Output the (x, y) coordinate of the center of the cell containing the given text.  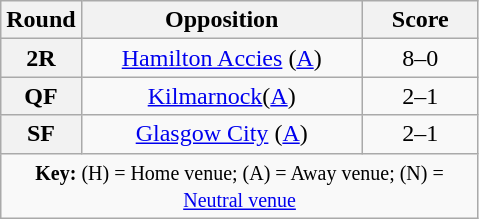
8–0 (420, 58)
Hamilton Accies (A) (222, 58)
2R (41, 58)
Kilmarnock(A) (222, 96)
SF (41, 134)
Round (41, 20)
QF (41, 96)
Key: (H) = Home venue; (A) = Away venue; (N) = Neutral venue (240, 186)
Score (420, 20)
Glasgow City (A) (222, 134)
Opposition (222, 20)
